Scan for the cell matching the given text and deliver its [x, y] coordinate at center. 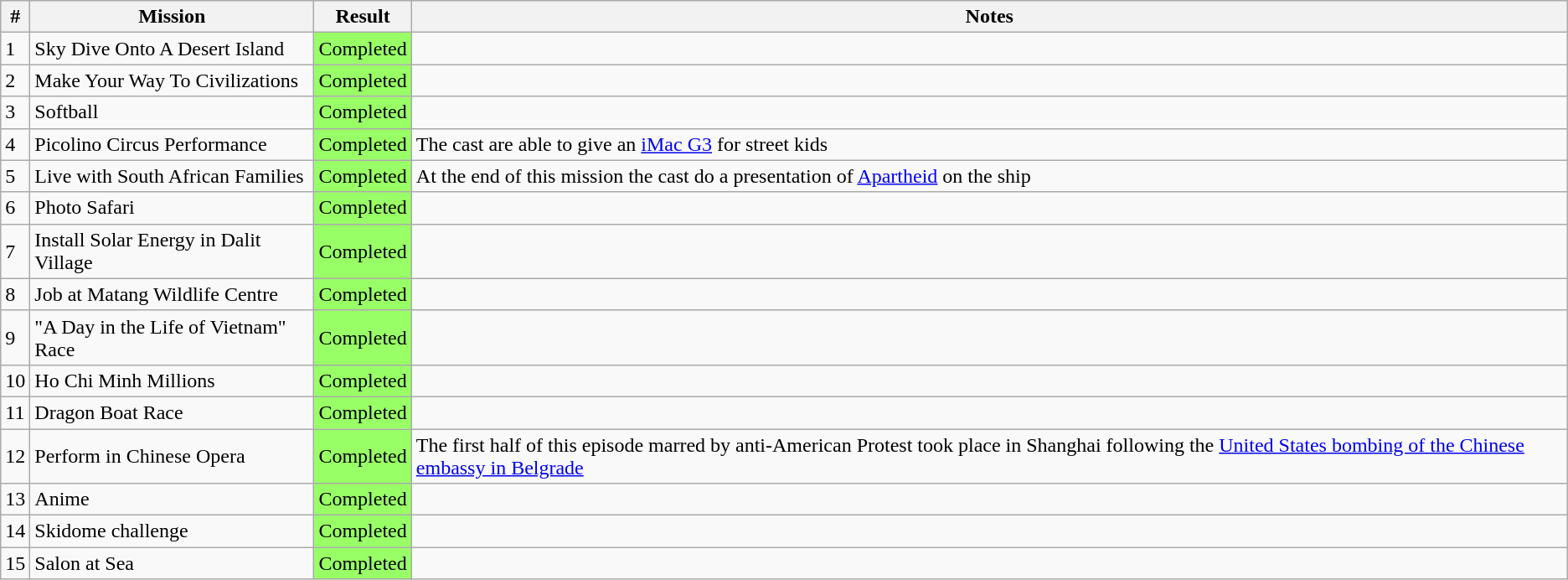
Notes [989, 17]
Anime [173, 500]
The cast are able to give an iMac G3 for street kids [989, 144]
3 [15, 112]
13 [15, 500]
Sky Dive Onto A Desert Island [173, 49]
Perform in Chinese Opera [173, 456]
Make Your Way To Civilizations [173, 80]
Ho Chi Minh Millions [173, 381]
"A Day in the Life of Vietnam" Race [173, 337]
8 [15, 294]
14 [15, 531]
15 [15, 563]
11 [15, 412]
Install Solar Energy in Dalit Village [173, 251]
Job at Matang Wildlife Centre [173, 294]
2 [15, 80]
Skidome challenge [173, 531]
12 [15, 456]
5 [15, 176]
Result [363, 17]
# [15, 17]
1 [15, 49]
Dragon Boat Race [173, 412]
Mission [173, 17]
Photo Safari [173, 208]
Live with South African Families [173, 176]
At the end of this mission the cast do a presentation of Apartheid on the ship [989, 176]
6 [15, 208]
Salon at Sea [173, 563]
Softball [173, 112]
9 [15, 337]
4 [15, 144]
7 [15, 251]
Picolino Circus Performance [173, 144]
10 [15, 381]
